For the text-containing cell, return its midpoint in [X, Y] coordinate format. 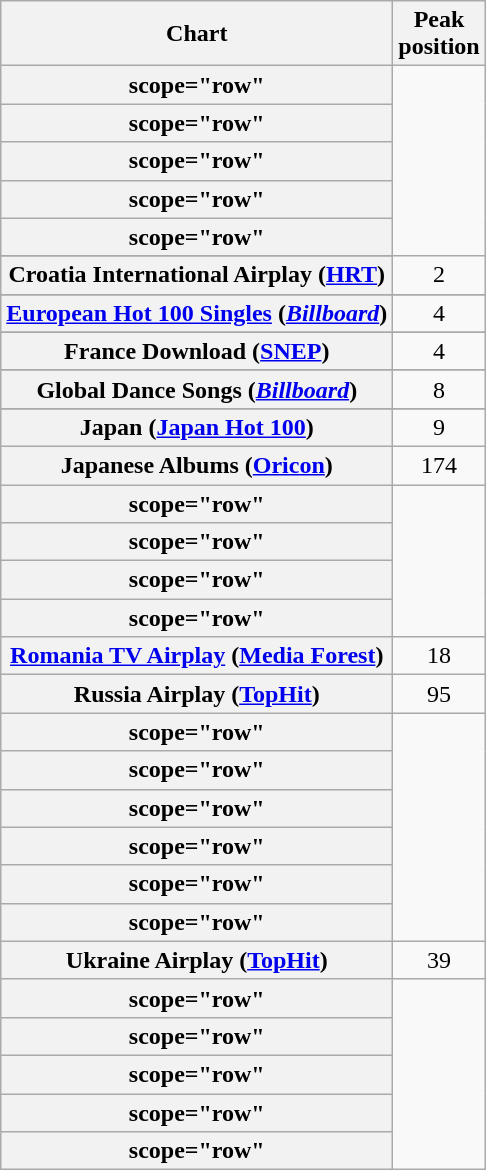
2 [439, 275]
95 [439, 694]
France Download (SNEP) [197, 351]
Chart [197, 34]
9 [439, 427]
Peakposition [439, 34]
18 [439, 656]
Romania TV Airplay (Media Forest) [197, 656]
Japan (Japan Hot 100) [197, 427]
Global Dance Songs (Billboard) [197, 389]
8 [439, 389]
174 [439, 465]
European Hot 100 Singles (Billboard) [197, 313]
Ukraine Airplay (TopHit) [197, 960]
39 [439, 960]
Russia Airplay (TopHit) [197, 694]
Croatia International Airplay (HRT) [197, 275]
Japanese Albums (Oricon) [197, 465]
